Return the [x, y] coordinate for the center point of the cell that contains the specified text.  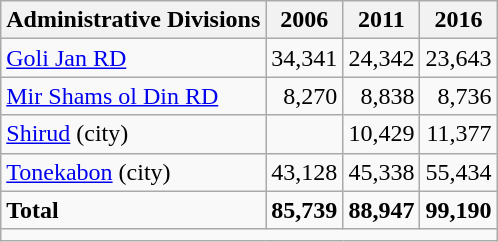
Shirud (city) [134, 134]
8,270 [304, 96]
8,736 [458, 96]
8,838 [382, 96]
45,338 [382, 172]
Administrative Divisions [134, 20]
99,190 [458, 210]
10,429 [382, 134]
Goli Jan RD [134, 58]
2011 [382, 20]
55,434 [458, 172]
85,739 [304, 210]
2016 [458, 20]
88,947 [382, 210]
34,341 [304, 58]
Mir Shams ol Din RD [134, 96]
23,643 [458, 58]
Total [134, 210]
Tonekabon (city) [134, 172]
24,342 [382, 58]
43,128 [304, 172]
2006 [304, 20]
11,377 [458, 134]
